Capture the cell that displays the provided text and extract its [X, Y] central coordinate. 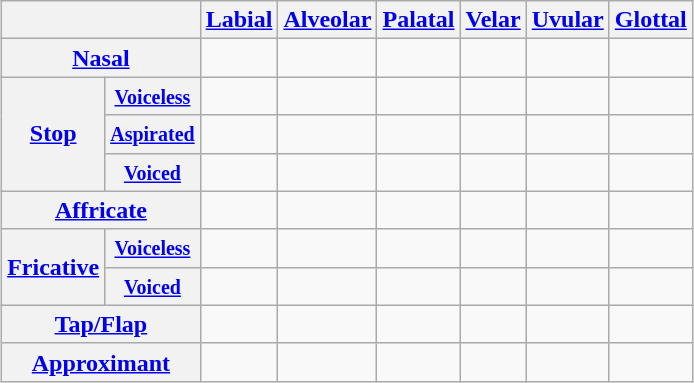
Fricative [54, 267]
Tap/Flap [101, 324]
Affricate [101, 210]
Aspirated [152, 134]
Stop [54, 134]
Nasal [101, 58]
Palatal [418, 20]
Glottal [650, 20]
Uvular [568, 20]
Approximant [101, 362]
Alveolar [328, 20]
Labial [239, 20]
Velar [493, 20]
